Determine the [X, Y] coordinate at the center of the cell enclosing the given text.  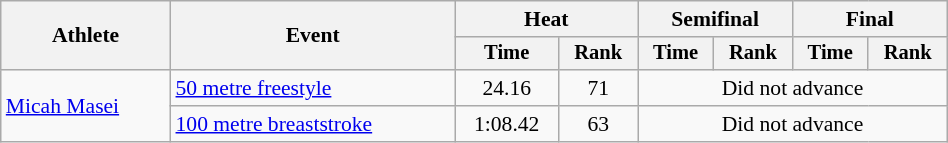
1:08.42 [507, 124]
Final [870, 19]
Athlete [86, 36]
Micah Masei [86, 106]
Heat [546, 19]
Semifinal [716, 19]
50 metre freestyle [312, 88]
71 [598, 88]
63 [598, 124]
100 metre breaststroke [312, 124]
Event [312, 36]
24.16 [507, 88]
